Return [x, y] of the center of cell containing provided text 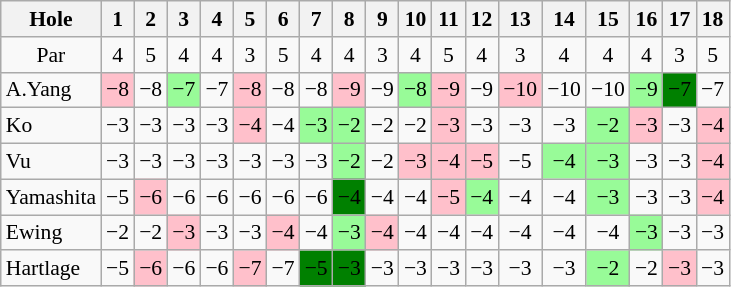
15 [608, 19]
14 [564, 19]
Hartlage [51, 269]
Yamashita [51, 197]
16 [646, 19]
12 [482, 19]
Par [51, 55]
A.Yang [51, 90]
9 [382, 19]
2 [150, 19]
Ewing [51, 233]
10 [416, 19]
17 [680, 19]
6 [284, 19]
8 [350, 19]
11 [448, 19]
7 [316, 19]
18 [712, 19]
13 [520, 19]
Vu [51, 162]
1 [118, 19]
Hole [51, 19]
Ko [51, 126]
